Provide the (X, Y) coordinate of the cell's center where the given text is located.  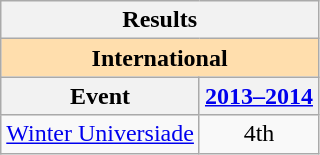
4th (258, 134)
International (160, 58)
Winter Universiade (100, 134)
Event (100, 96)
2013–2014 (258, 96)
Results (160, 20)
